Scan for the cell matching the given text and deliver its [x, y] coordinate at center. 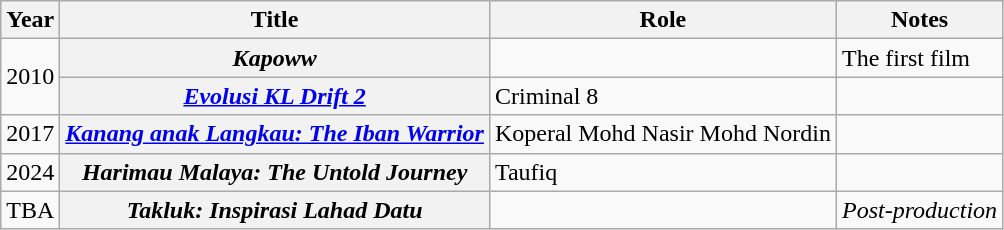
Kanang anak Langkau: The Iban Warrior [275, 134]
Taufiq [662, 172]
2017 [30, 134]
Koperal Mohd Nasir Mohd Nordin [662, 134]
Title [275, 20]
Kapoww [275, 58]
Harimau Malaya: The Untold Journey [275, 172]
Year [30, 20]
The first film [919, 58]
Criminal 8 [662, 96]
Notes [919, 20]
Role [662, 20]
Post-production [919, 210]
2010 [30, 77]
2024 [30, 172]
Takluk: Inspirasi Lahad Datu [275, 210]
Evolusi KL Drift 2 [275, 96]
TBA [30, 210]
